Return the [X, Y] coordinate for the center point of the cell that contains the specified text.  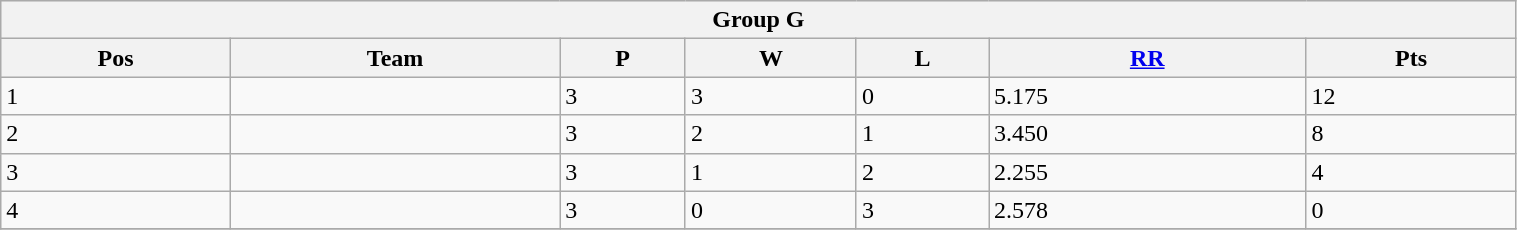
RR [1146, 58]
8 [1411, 134]
Pos [116, 58]
P [623, 58]
2.578 [1146, 210]
12 [1411, 96]
L [922, 58]
Group G [758, 20]
2.255 [1146, 172]
Team [394, 58]
3.450 [1146, 134]
W [770, 58]
Pts [1411, 58]
5.175 [1146, 96]
